Identify which cell holds the provided text, then report its (x, y) central coordinate. 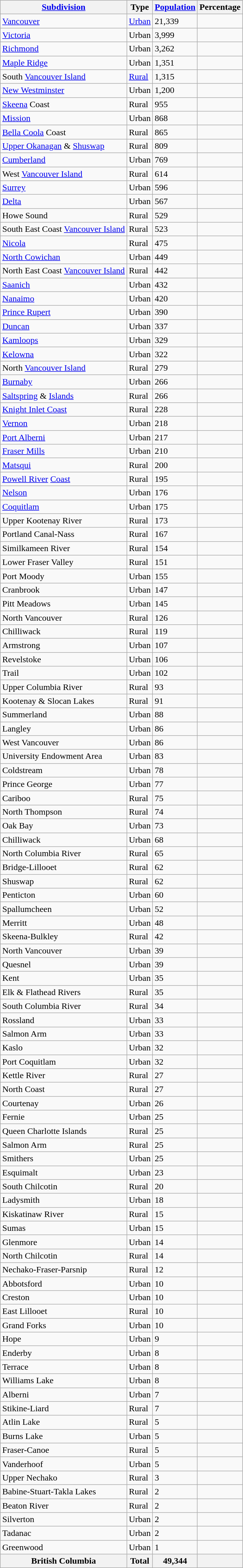
Nanaimo (64, 299)
North East Coast Vancouver Island (64, 271)
77 (175, 784)
Quesnel (64, 964)
145 (175, 604)
432 (175, 285)
Smithers (64, 1159)
Abbotsford (64, 1283)
175 (175, 507)
Esquimalt (64, 1173)
3 (175, 1478)
Nechako-Fraser-Parsnip (64, 1269)
60 (175, 895)
Summerland (64, 715)
Courtenay (64, 1103)
173 (175, 520)
Sumas (64, 1228)
Upper Okanagan & Shuswap (64, 146)
Hope (64, 1339)
1,315 (175, 77)
83 (175, 756)
Surrey (64, 188)
North Columbia River (64, 854)
Kamloops (64, 340)
1,351 (175, 63)
176 (175, 493)
34 (175, 1006)
Kootenay & Slocan Lakes (64, 701)
Percentage (220, 7)
126 (175, 618)
Ladysmith (64, 1200)
Kelowna (64, 354)
529 (175, 215)
523 (175, 229)
Upper Nechako (64, 1478)
Spallumcheen (64, 909)
65 (175, 854)
322 (175, 354)
Kettle River (64, 1076)
South East Coast Vancouver Island (64, 229)
228 (175, 410)
78 (175, 770)
3,999 (175, 35)
Port Coquitlam (64, 1062)
Fernie (64, 1117)
93 (175, 687)
Matsqui (64, 465)
955 (175, 104)
Richmond (64, 49)
102 (175, 673)
South Vancouver Island (64, 77)
3,262 (175, 49)
Nicola (64, 243)
Queen Charlotte Islands (64, 1131)
Cranbrook (64, 590)
Maple Ridge (64, 63)
Revelstoke (64, 659)
Beaton River (64, 1506)
North Coast (64, 1089)
Trail (64, 673)
88 (175, 715)
154 (175, 548)
North Thompson (64, 812)
Vanderhoof (64, 1464)
Enderby (64, 1353)
Merritt (64, 923)
Vancouver (64, 21)
107 (175, 645)
106 (175, 659)
Langley (64, 729)
155 (175, 576)
Glenmore (64, 1242)
Vernon (64, 424)
East Lillooet (64, 1311)
University Endowment Area (64, 756)
Coquitlam (64, 507)
420 (175, 299)
Saltspring & Islands (64, 395)
Alberni (64, 1395)
614 (175, 174)
Port Alberni (64, 437)
167 (175, 534)
Portland Canal-Nass (64, 534)
1 (175, 1547)
Kent (64, 978)
Prince George (64, 784)
Saanich (64, 285)
23 (175, 1173)
210 (175, 451)
Type (140, 7)
26 (175, 1103)
195 (175, 479)
596 (175, 188)
Stikine-Liard (64, 1408)
567 (175, 202)
279 (175, 368)
Mission (64, 118)
Creston (64, 1298)
Fraser-Canoe (64, 1450)
North Vancouver Island (64, 368)
42 (175, 937)
9 (175, 1339)
Total (140, 1561)
Population (175, 7)
Terrace (64, 1367)
Kaslo (64, 1048)
Skeena-Bulkley (64, 937)
Fraser Mills (64, 451)
865 (175, 132)
British Columbia (64, 1561)
Rossland (64, 1020)
Subdivision (64, 7)
68 (175, 839)
North Chilcotin (64, 1256)
20 (175, 1186)
329 (175, 340)
Skeena Coast (64, 104)
Nelson (64, 493)
91 (175, 701)
12 (175, 1269)
Burns Lake (64, 1436)
Bella Coola Coast (64, 132)
390 (175, 312)
Howe Sound (64, 215)
Silverton (64, 1520)
West Vancouver (64, 742)
Atlin Lake (64, 1422)
147 (175, 590)
Port Moody (64, 576)
Shuswap (64, 881)
Cumberland (64, 160)
Cariboo (64, 798)
Coldstream (64, 770)
442 (175, 271)
Knight Inlet Coast (64, 410)
Victoria (64, 35)
Duncan (64, 326)
Powell River Coast (64, 479)
Elk & Flathead Rivers (64, 992)
119 (175, 632)
769 (175, 160)
Pitt Meadows (64, 604)
Babine-Stuart-Takla Lakes (64, 1491)
Similkameen River (64, 548)
74 (175, 812)
18 (175, 1200)
Kiskatinaw River (64, 1214)
Upper Columbia River (64, 687)
Oak Bay (64, 826)
North Cowichan (64, 257)
217 (175, 437)
South Chilcotin (64, 1186)
48 (175, 923)
151 (175, 562)
Penticton (64, 895)
Prince Rupert (64, 312)
49,344 (175, 1561)
475 (175, 243)
809 (175, 146)
South Columbia River (64, 1006)
Greenwood (64, 1547)
Upper Kootenay River (64, 520)
449 (175, 257)
New Westminster (64, 90)
21,339 (175, 21)
218 (175, 424)
73 (175, 826)
1,200 (175, 90)
Burnaby (64, 382)
Delta (64, 202)
Bridge-Lillooet (64, 867)
75 (175, 798)
Grand Forks (64, 1325)
West Vancouver Island (64, 174)
337 (175, 326)
Tadanac (64, 1533)
868 (175, 118)
52 (175, 909)
Williams Lake (64, 1381)
Lower Fraser Valley (64, 562)
200 (175, 465)
Armstrong (64, 645)
